Determine the [x, y] coordinate at the center of the cell enclosing the given text.  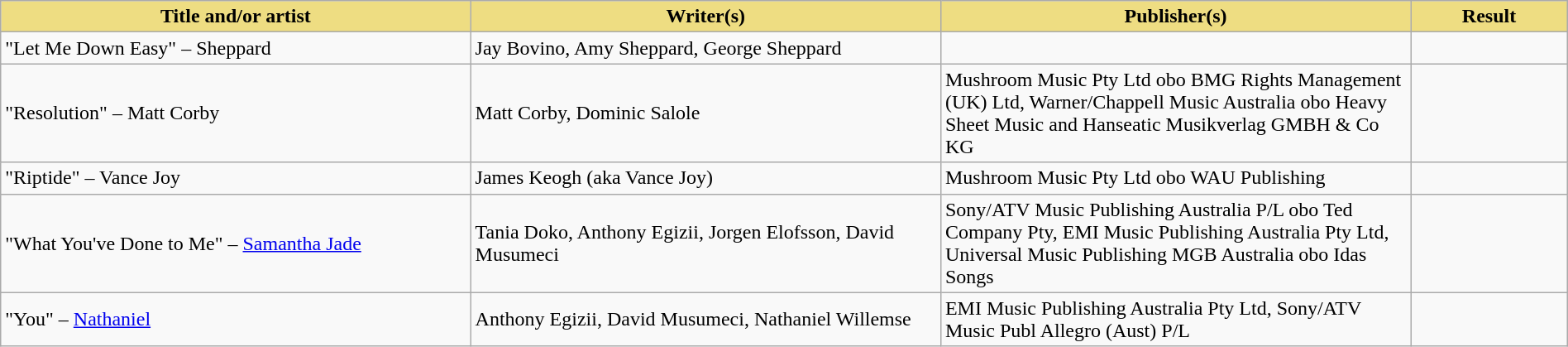
EMI Music Publishing Australia Pty Ltd, Sony/ATV Music Publ Allegro (Aust) P/L [1175, 320]
Tania Doko, Anthony Egizii, Jorgen Elofsson, David Musumeci [705, 243]
Matt Corby, Dominic Salole [705, 113]
Publisher(s) [1175, 17]
Anthony Egizii, David Musumeci, Nathaniel Willemse [705, 320]
James Keogh (aka Vance Joy) [705, 178]
Mushroom Music Pty Ltd obo WAU Publishing [1175, 178]
Title and/or artist [236, 17]
Jay Bovino, Amy Sheppard, George Sheppard [705, 48]
"Let Me Down Easy" – Sheppard [236, 48]
"What You've Done to Me" – Samantha Jade [236, 243]
Writer(s) [705, 17]
Result [1489, 17]
"You" – Nathaniel [236, 320]
"Riptide" – Vance Joy [236, 178]
"Resolution" – Matt Corby [236, 113]
